Identify which cell holds the provided text, then report its [X, Y] central coordinate. 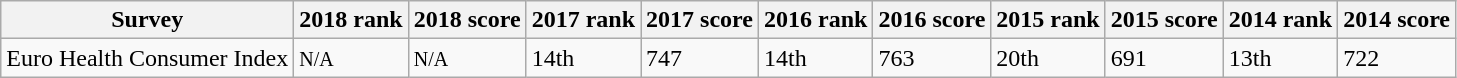
2014 score [1397, 20]
2014 rank [1280, 20]
763 [932, 58]
Survey [148, 20]
2017 rank [583, 20]
2017 score [700, 20]
2018 score [467, 20]
Euro Health Consumer Index [148, 58]
2016 score [932, 20]
2015 rank [1048, 20]
691 [1164, 58]
747 [700, 58]
2018 rank [351, 20]
2016 rank [815, 20]
2015 score [1164, 20]
722 [1397, 58]
13th [1280, 58]
20th [1048, 58]
